Identify which cell holds the provided text, then report its [X, Y] central coordinate. 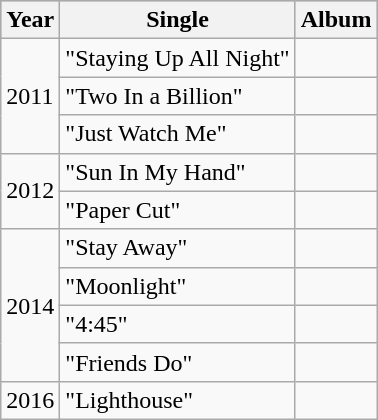
2012 [30, 191]
"Friends Do" [178, 362]
Single [178, 20]
"Moonlight" [178, 286]
"Stay Away" [178, 248]
Album [336, 20]
"Just Watch Me" [178, 134]
"Sun In My Hand" [178, 172]
"Paper Cut" [178, 210]
2014 [30, 305]
"Lighthouse" [178, 400]
2016 [30, 400]
2011 [30, 96]
"4:45" [178, 324]
Year [30, 20]
"Two In a Billion" [178, 96]
"Staying Up All Night" [178, 58]
